Extract the (x, y) coordinate from the center of the cell holding the provided text.  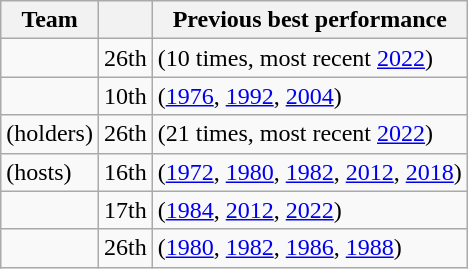
Previous best performance (310, 20)
(1976, 1992, 2004) (310, 96)
(21 times, most recent 2022) (310, 134)
16th (125, 172)
10th (125, 96)
(holders) (50, 134)
Team (50, 20)
(1980, 1982, 1986, 1988) (310, 248)
(10 times, most recent 2022) (310, 58)
(1984, 2012, 2022) (310, 210)
(hosts) (50, 172)
17th (125, 210)
(1972, 1980, 1982, 2012, 2018) (310, 172)
